Provide the (X, Y) coordinate of the cell's center where the given text is located.  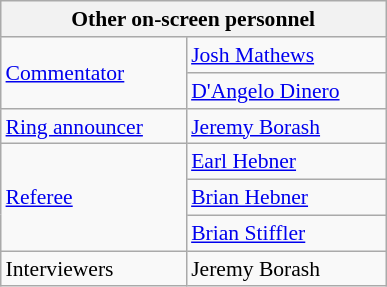
Josh Mathews (286, 55)
Other on-screen personnel (194, 19)
Referee (94, 198)
Brian Stiffler (286, 233)
Brian Hebner (286, 197)
Earl Hebner (286, 162)
Interviewers (94, 269)
Commentator (94, 72)
Ring announcer (94, 126)
D'Angelo Dinero (286, 91)
